Return [x, y] of the center of cell containing provided text 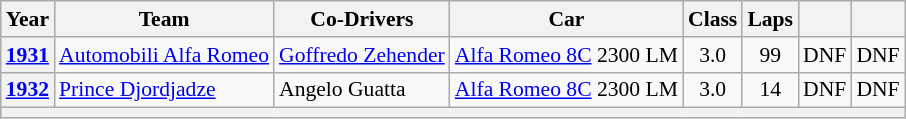
1932 [28, 90]
14 [770, 90]
Automobili Alfa Romeo [164, 55]
Class [712, 19]
Car [566, 19]
Team [164, 19]
Laps [770, 19]
Goffredo Zehender [362, 55]
Prince Djordjadze [164, 90]
1931 [28, 55]
Year [28, 19]
Co-Drivers [362, 19]
Angelo Guatta [362, 90]
99 [770, 55]
